Determine the [x, y] coordinate at the center of the cell enclosing the given text.  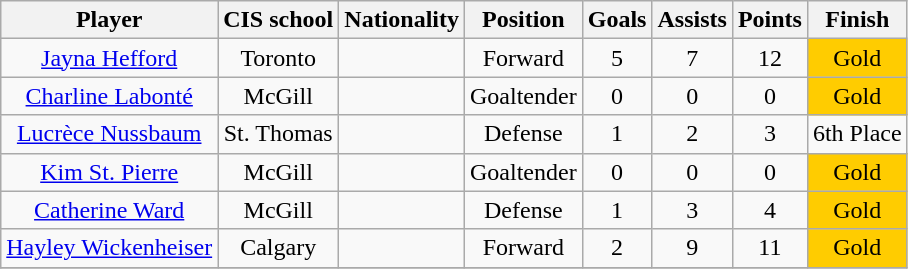
7 [692, 58]
Nationality [402, 20]
Player [110, 20]
6th Place [857, 134]
Position [524, 20]
Toronto [278, 58]
Assists [692, 20]
Kim St. Pierre [110, 172]
Calgary [278, 248]
St. Thomas [278, 134]
4 [770, 210]
Finish [857, 20]
12 [770, 58]
Lucrèce Nussbaum [110, 134]
5 [617, 58]
Jayna Hefford [110, 58]
Hayley Wickenheiser [110, 248]
CIS school [278, 20]
Catherine Ward [110, 210]
11 [770, 248]
9 [692, 248]
Goals [617, 20]
Charline Labonté [110, 96]
Points [770, 20]
